Scan for the cell matching the given text and deliver its (X, Y) coordinate at center. 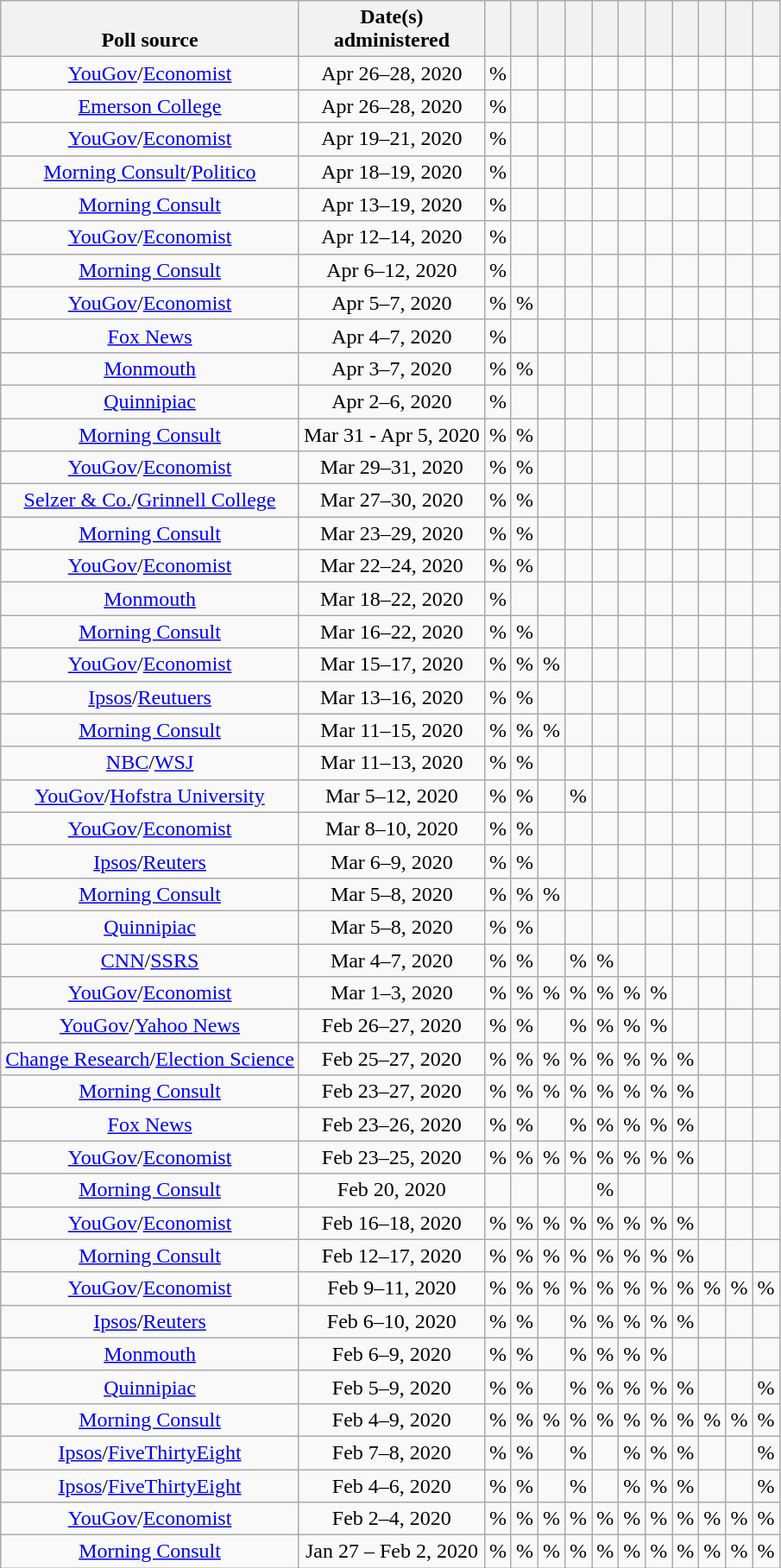
Apr 19–21, 2020 (392, 139)
Feb 5–9, 2020 (392, 1387)
Poll source (150, 29)
Apr 12–14, 2020 (392, 237)
Mar 11–13, 2020 (392, 763)
Feb 23–26, 2020 (392, 1124)
Selzer & Co./Grinnell College (150, 501)
Feb 6–10, 2020 (392, 1321)
Feb 4–9, 2020 (392, 1420)
YouGov/Yahoo News (150, 1026)
Mar 11–15, 2020 (392, 730)
Ipsos/Reutuers (150, 697)
Feb 25–27, 2020 (392, 1059)
Emerson College (150, 106)
Apr 2–6, 2020 (392, 401)
Morning Consult/Politico (150, 172)
Feb 7–8, 2020 (392, 1452)
Mar 18–22, 2020 (392, 599)
Mar 29–31, 2020 (392, 468)
Feb 12–17, 2020 (392, 1256)
Mar 5–12, 2020 (392, 796)
Mar 8–10, 2020 (392, 828)
Mar 23–29, 2020 (392, 533)
Apr 13–19, 2020 (392, 205)
Apr 5–7, 2020 (392, 303)
Apr 18–19, 2020 (392, 172)
Mar 15–17, 2020 (392, 664)
Date(s)administered (392, 29)
Mar 31 - Apr 5, 2020 (392, 434)
Feb 23–25, 2020 (392, 1157)
Mar 27–30, 2020 (392, 501)
Mar 6–9, 2020 (392, 861)
Feb 20, 2020 (392, 1190)
Apr 6–12, 2020 (392, 270)
Feb 4–6, 2020 (392, 1485)
Feb 2–4, 2020 (392, 1519)
Mar 16–22, 2020 (392, 632)
Mar 4–7, 2020 (392, 960)
Apr 3–7, 2020 (392, 368)
Change Research/Election Science (150, 1059)
Feb 16–18, 2020 (392, 1223)
Feb 6–9, 2020 (392, 1354)
YouGov/Hofstra University (150, 796)
NBC/WSJ (150, 763)
Feb 26–27, 2020 (392, 1026)
Feb 23–27, 2020 (392, 1092)
Jan 27 – Feb 2, 2020 (392, 1552)
CNN/SSRS (150, 960)
Feb 9–11, 2020 (392, 1288)
Mar 22–24, 2020 (392, 566)
Mar 13–16, 2020 (392, 697)
Mar 1–3, 2020 (392, 993)
Apr 4–7, 2020 (392, 336)
